Locate the cell with the specified text and output its (X, Y) center coordinate. 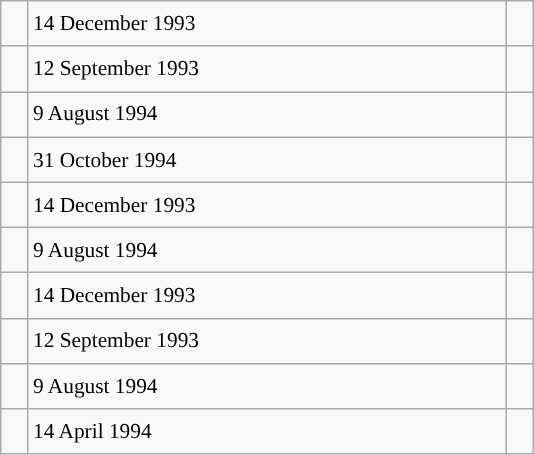
31 October 1994 (267, 160)
14 April 1994 (267, 432)
